Detect which cell encompasses the target text, then output its (x, y) center coordinate. 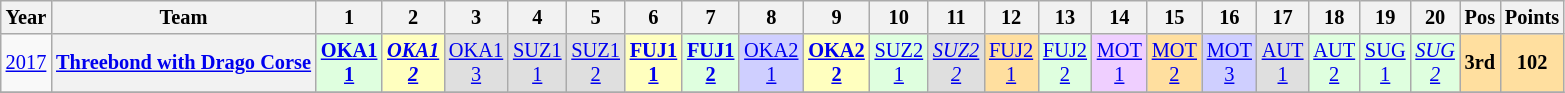
15 (1174, 17)
2 (413, 17)
AUT2 (1334, 63)
Year (26, 17)
3rd (1480, 63)
12 (1011, 17)
OKA13 (476, 63)
6 (654, 17)
MOT2 (1174, 63)
20 (1434, 17)
9 (836, 17)
1 (349, 17)
4 (537, 17)
102 (1532, 63)
18 (1334, 17)
13 (1065, 17)
SUZ21 (899, 63)
7 (710, 17)
5 (595, 17)
OKA12 (413, 63)
8 (771, 17)
Pos (1480, 17)
OKA11 (349, 63)
14 (1120, 17)
SUZ22 (956, 63)
SUZ11 (537, 63)
SUG2 (1434, 63)
3 (476, 17)
11 (956, 17)
Team (184, 17)
19 (1385, 17)
10 (899, 17)
SUG1 (1385, 63)
Threebond with Drago Corse (184, 63)
16 (1230, 17)
MOT3 (1230, 63)
17 (1283, 17)
FUJ12 (710, 63)
OKA21 (771, 63)
2017 (26, 63)
FUJ21 (1011, 63)
OKA22 (836, 63)
SUZ12 (595, 63)
FUJ11 (654, 63)
Points (1532, 17)
MOT1 (1120, 63)
AUT1 (1283, 63)
FUJ22 (1065, 63)
